Search for the cell housing the specified text and yield its [x, y] center coordinate. 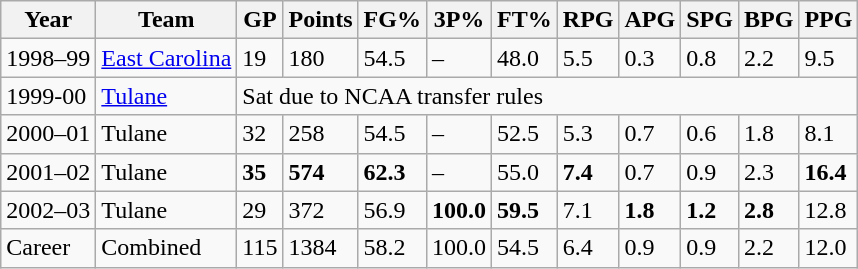
12.8 [828, 210]
APG [650, 20]
372 [320, 210]
SPG [710, 20]
35 [260, 172]
2000–01 [48, 134]
59.5 [525, 210]
2001–02 [48, 172]
9.5 [828, 58]
8.1 [828, 134]
PPG [828, 20]
0.8 [710, 58]
Year [48, 20]
48.0 [525, 58]
1999-00 [48, 96]
6.4 [588, 248]
0.3 [650, 58]
1998–99 [48, 58]
7.1 [588, 210]
3P% [458, 20]
2.8 [768, 210]
62.3 [392, 172]
BPG [768, 20]
Team [166, 20]
RPG [588, 20]
1.2 [710, 210]
FG% [392, 20]
180 [320, 58]
2002–03 [48, 210]
19 [260, 58]
5.5 [588, 58]
29 [260, 210]
FT% [525, 20]
East Carolina [166, 58]
32 [260, 134]
58.2 [392, 248]
16.4 [828, 172]
115 [260, 248]
1384 [320, 248]
GP [260, 20]
56.9 [392, 210]
0.6 [710, 134]
574 [320, 172]
2.3 [768, 172]
Combined [166, 248]
258 [320, 134]
Career [48, 248]
7.4 [588, 172]
55.0 [525, 172]
Points [320, 20]
5.3 [588, 134]
52.5 [525, 134]
Sat due to NCAA transfer rules [548, 96]
12.0 [828, 248]
